Identify which cell holds the provided text, then report its (x, y) central coordinate. 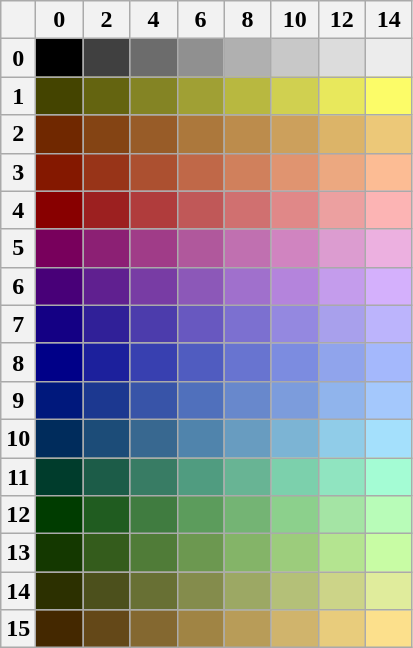
9 (18, 400)
3 (18, 172)
11 (18, 477)
13 (18, 553)
1 (18, 96)
5 (18, 248)
15 (18, 629)
7 (18, 324)
